Output the [X, Y] coordinate of the center of the cell containing the given text.  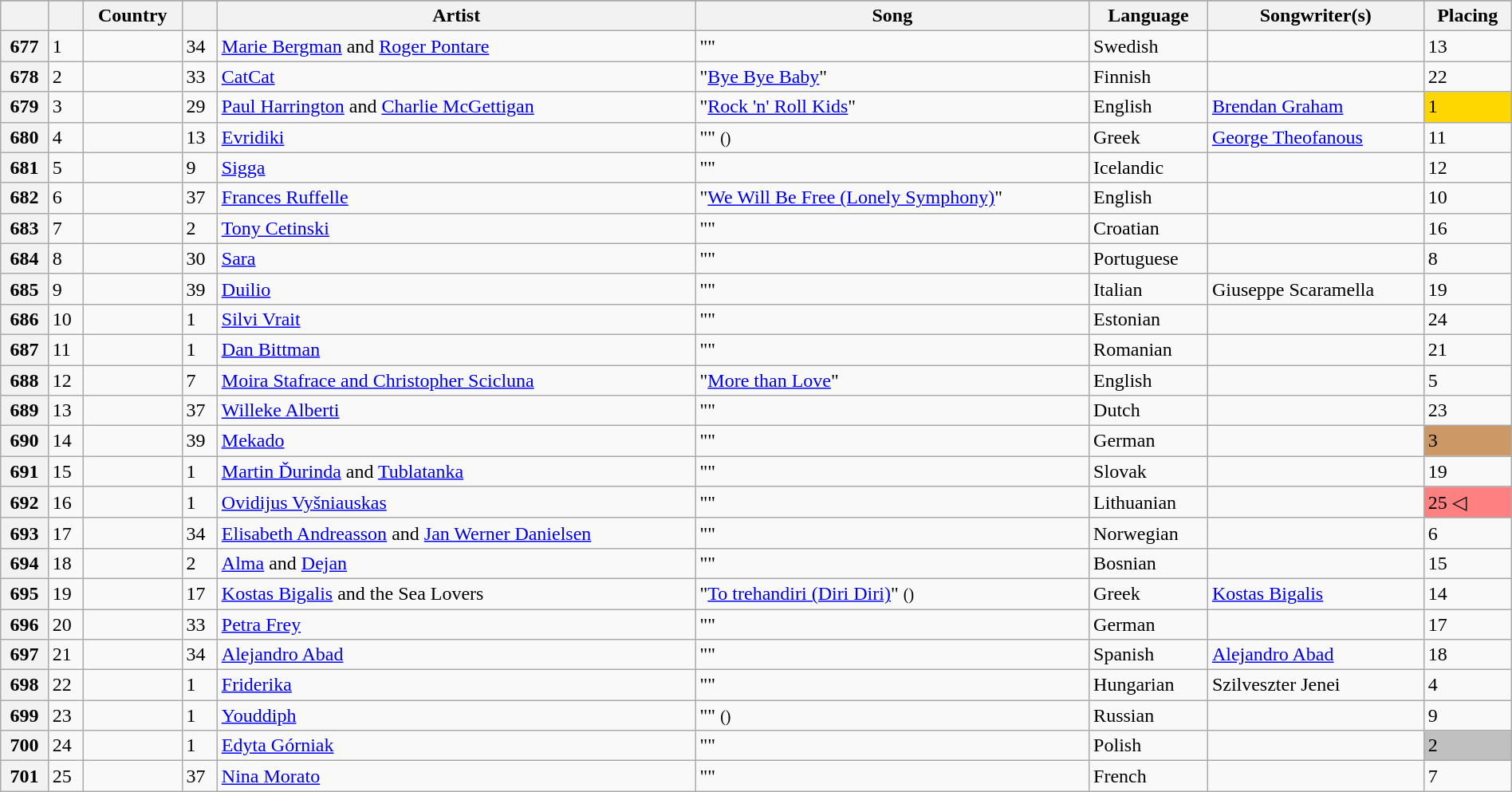
Polish [1148, 746]
Moira Stafrace and Christopher Scicluna [456, 380]
685 [24, 289]
20 [65, 625]
Dan Bittman [456, 349]
698 [24, 685]
Bosnian [1148, 563]
Language [1148, 16]
Icelandic [1148, 167]
Portuguese [1148, 258]
684 [24, 258]
Edyta Górniak [456, 746]
688 [24, 380]
Finnish [1148, 77]
Silvi Vrait [456, 319]
691 [24, 471]
Lithuanian [1148, 502]
"We Will Be Free (Lonely Symphony)" [892, 198]
686 [24, 319]
Szilveszter Jenei [1316, 685]
679 [24, 107]
690 [24, 441]
Alma and Dejan [456, 563]
Italian [1148, 289]
678 [24, 77]
Norwegian [1148, 533]
George Theofanous [1316, 137]
"Bye Bye Baby" [892, 77]
687 [24, 349]
Sigga [456, 167]
Evridiki [456, 137]
677 [24, 46]
693 [24, 533]
Tony Cetinski [456, 228]
Estonian [1148, 319]
689 [24, 411]
Mekado [456, 441]
Hungarian [1148, 685]
Willeke Alberti [456, 411]
25 ◁ [1467, 502]
Ovidijus Vyšniauskas [456, 502]
Dutch [1148, 411]
French [1148, 776]
Songwriter(s) [1316, 16]
25 [65, 776]
Swedish [1148, 46]
Martin Ďurinda and Tublatanka [456, 471]
"To trehandiri (Diri Diri)" () [892, 593]
Kostas Bigalis and the Sea Lovers [456, 593]
697 [24, 655]
681 [24, 167]
Friderika [456, 685]
Frances Ruffelle [456, 198]
Russian [1148, 715]
Romanian [1148, 349]
Song [892, 16]
Paul Harrington and Charlie McGettigan [456, 107]
699 [24, 715]
Brendan Graham [1316, 107]
694 [24, 563]
Marie Bergman and Roger Pontare [456, 46]
682 [24, 198]
692 [24, 502]
Duilio [456, 289]
700 [24, 746]
Nina Morato [456, 776]
Kostas Bigalis [1316, 593]
Spanish [1148, 655]
Elisabeth Andreasson and Jan Werner Danielsen [456, 533]
Youddiph [456, 715]
Croatian [1148, 228]
Country [132, 16]
Giuseppe Scaramella [1316, 289]
30 [199, 258]
683 [24, 228]
"Rock 'n' Roll Kids" [892, 107]
696 [24, 625]
701 [24, 776]
Slovak [1148, 471]
29 [199, 107]
"More than Love" [892, 380]
Sara [456, 258]
680 [24, 137]
CatCat [456, 77]
Petra Frey [456, 625]
Artist [456, 16]
Placing [1467, 16]
695 [24, 593]
